Pinpoint the cell where the given text exists, returning its [x, y] midpoint coordinate. 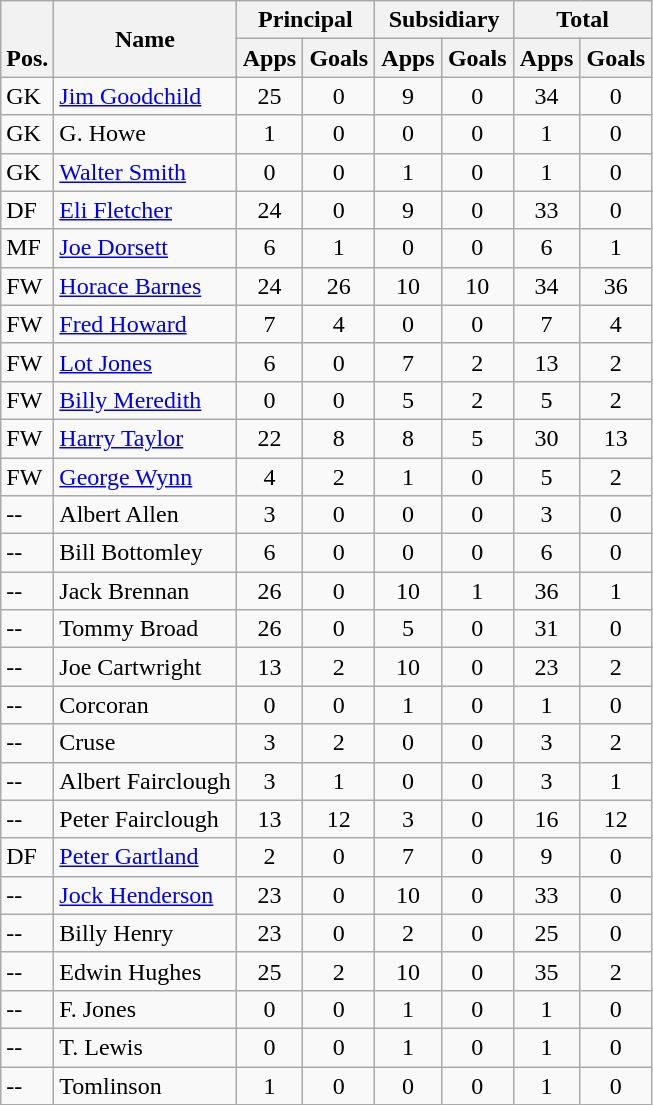
G. Howe [145, 134]
Eli Fletcher [145, 210]
Jack Brennan [145, 591]
Cruse [145, 743]
Billy Meredith [145, 400]
Fred Howard [145, 324]
30 [546, 438]
Tomlinson [145, 1085]
Pos. [28, 39]
Total [582, 20]
Albert Fairclough [145, 781]
Walter Smith [145, 172]
F. Jones [145, 1009]
Corcoran [145, 705]
Jim Goodchild [145, 96]
Peter Fairclough [145, 819]
George Wynn [145, 477]
Bill Bottomley [145, 553]
35 [546, 971]
22 [270, 438]
Jock Henderson [145, 895]
Joe Cartwright [145, 667]
31 [546, 629]
Horace Barnes [145, 286]
T. Lewis [145, 1047]
Principal [306, 20]
MF [28, 248]
Lot Jones [145, 362]
16 [546, 819]
Joe Dorsett [145, 248]
Tommy Broad [145, 629]
Subsidiary [444, 20]
Peter Gartland [145, 857]
Albert Allen [145, 515]
Billy Henry [145, 933]
Name [145, 39]
Harry Taylor [145, 438]
Edwin Hughes [145, 971]
